Provide the (x, y) coordinate of the cell's center where the given text is located.  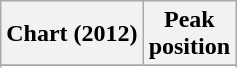
Peak position (189, 34)
Chart (2012) (72, 34)
